Capture the cell that displays the provided text and extract its [x, y] central coordinate. 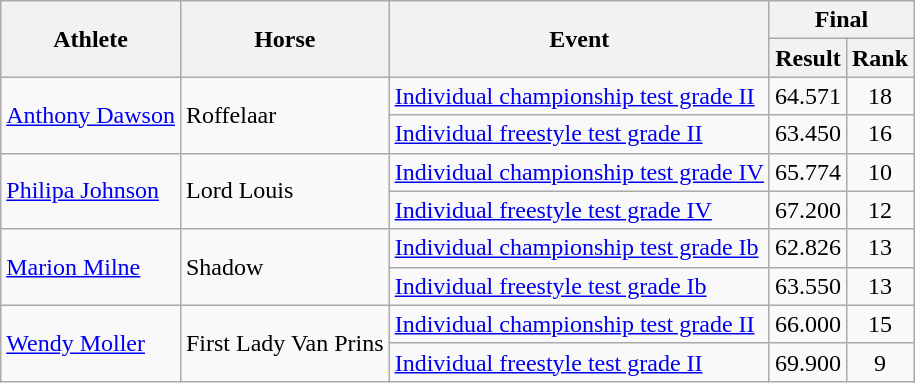
Shadow [284, 267]
Event [579, 39]
15 [880, 324]
65.774 [808, 172]
Lord Louis [284, 191]
12 [880, 210]
18 [880, 96]
10 [880, 172]
63.450 [808, 134]
64.571 [808, 96]
Roffelaar [284, 115]
Individual freestyle test grade Ib [579, 286]
Result [808, 58]
9 [880, 362]
Rank [880, 58]
Athlete [91, 39]
Philipa Johnson [91, 191]
Individual championship test grade IV [579, 172]
69.900 [808, 362]
Individual championship test grade Ib [579, 248]
Individual freestyle test grade IV [579, 210]
Horse [284, 39]
62.826 [808, 248]
Wendy Moller [91, 343]
Final [841, 20]
First Lady Van Prins [284, 343]
67.200 [808, 210]
Marion Milne [91, 267]
66.000 [808, 324]
Anthony Dawson [91, 115]
16 [880, 134]
63.550 [808, 286]
